Extract the [x, y] coordinate from the center of the cell holding the provided text.  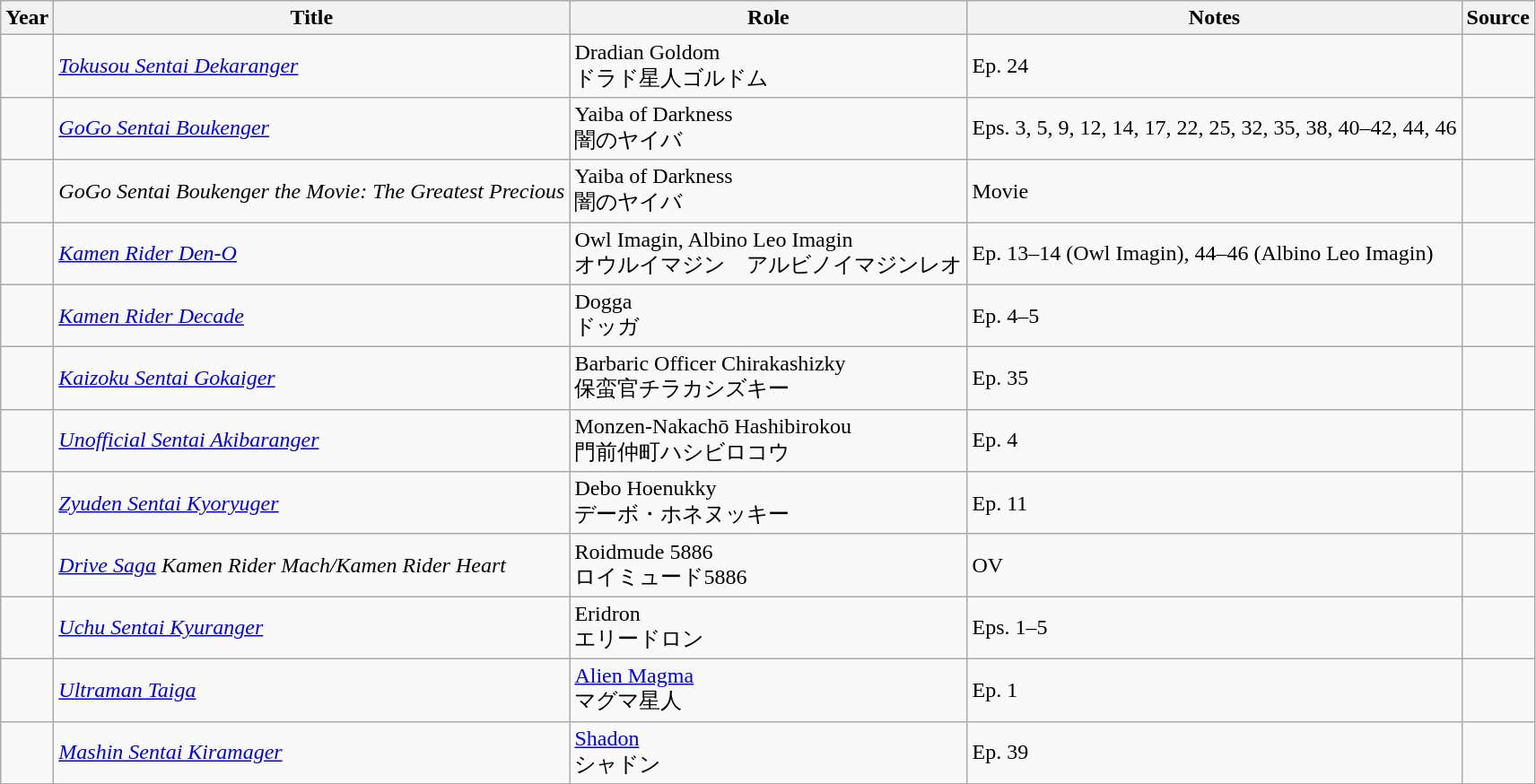
Ep. 11 [1215, 503]
Owl Imagin, Albino Leo Imaginオウルイマジン アルビノイマジンレオ [768, 254]
Doggaドッガ [768, 316]
Ep. 35 [1215, 379]
Ep. 13–14 (Owl Imagin), 44–46 (Albino Leo Imagin) [1215, 254]
Dradian Goldomドラド星人ゴルドム [768, 66]
Monzen-Nakachō Hashibirokou門前仲町ハシビロコウ [768, 440]
GoGo Sentai Boukenger [312, 128]
Eps. 3, 5, 9, 12, 14, 17, 22, 25, 32, 35, 38, 40–42, 44, 46 [1215, 128]
Role [768, 18]
Drive Saga Kamen Rider Mach/Kamen Rider Heart [312, 565]
Ep. 4–5 [1215, 316]
Kamen Rider Decade [312, 316]
Ultraman Taiga [312, 690]
Ep. 4 [1215, 440]
Alien Magmaマグマ星人 [768, 690]
Barbaric Officer Chirakashizky保蛮官チラカシズキー [768, 379]
Tokusou Sentai Dekaranger [312, 66]
Shadonシャドン [768, 753]
Ep. 39 [1215, 753]
GoGo Sentai Boukenger the Movie: The Greatest Precious [312, 191]
Source [1498, 18]
Year [27, 18]
Ep. 24 [1215, 66]
Zyuden Sentai Kyoryuger [312, 503]
OV [1215, 565]
Notes [1215, 18]
Movie [1215, 191]
Kamen Rider Den-O [312, 254]
Unofficial Sentai Akibaranger [312, 440]
Roidmude 5886ロイミュード5886 [768, 565]
Title [312, 18]
Debo Hoenukkyデーボ・ホネヌッキー [768, 503]
Uchu Sentai Kyuranger [312, 628]
Mashin Sentai Kiramager [312, 753]
Kaizoku Sentai Gokaiger [312, 379]
Ep. 1 [1215, 690]
Eps. 1–5 [1215, 628]
Eridronエリードロン [768, 628]
